Pinpoint the cell where the given text exists, returning its (x, y) midpoint coordinate. 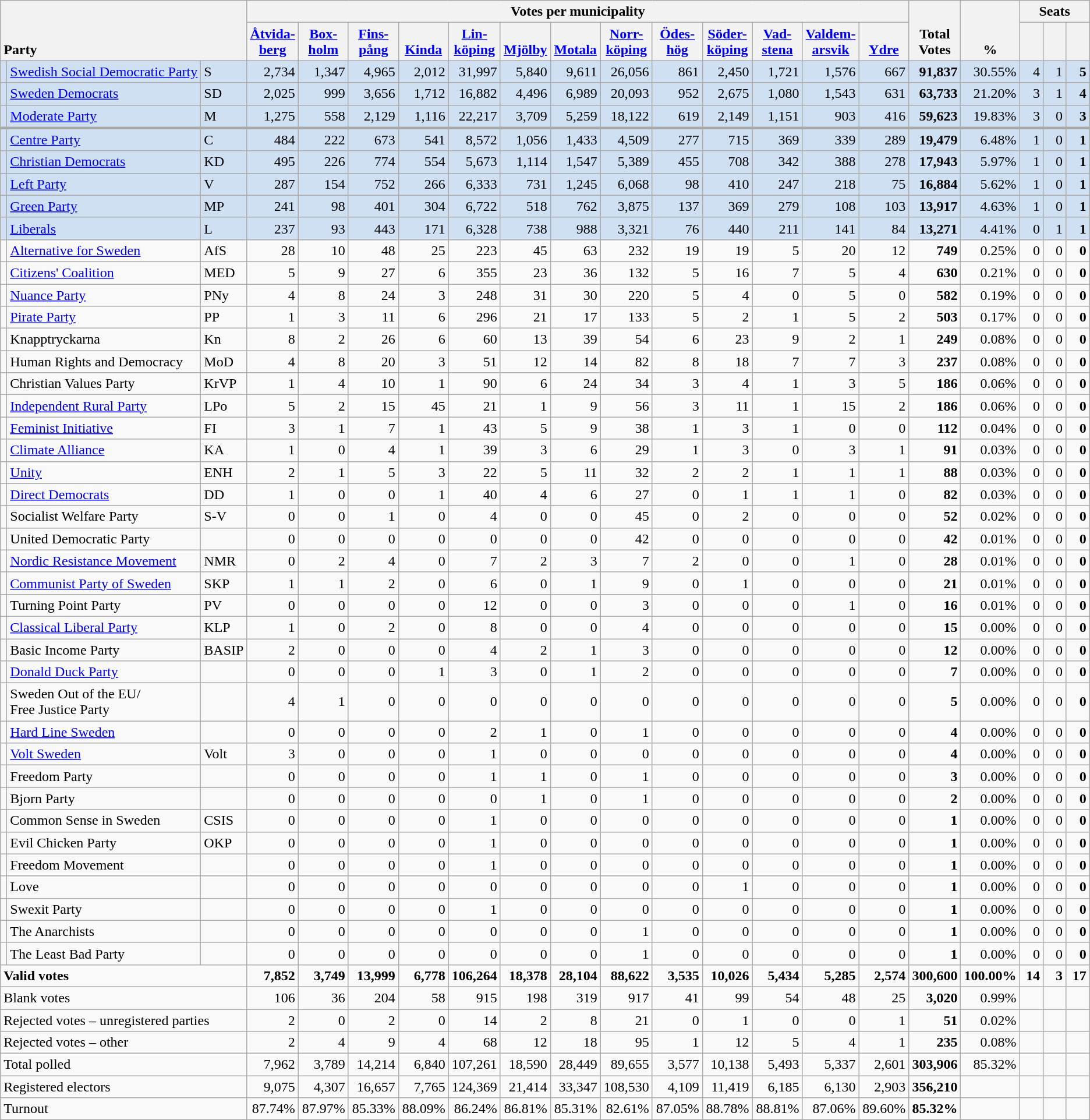
S-V (224, 517)
LPo (224, 406)
4,509 (627, 140)
43 (474, 428)
1,712 (423, 94)
2,675 (727, 94)
Nuance Party (104, 295)
774 (373, 162)
Knapptryckarna (104, 340)
Total polled (123, 1065)
7,852 (272, 976)
198 (525, 998)
Bjorn Party (104, 799)
Christian Democrats (104, 162)
SKP (224, 583)
87.74% (272, 1109)
667 (884, 72)
0.17% (990, 317)
34 (627, 384)
14,214 (373, 1065)
28,449 (575, 1065)
OKP (224, 843)
58 (423, 998)
KD (224, 162)
6,068 (627, 184)
137 (677, 206)
21.20% (990, 94)
38 (627, 428)
88.81% (777, 1109)
5,673 (474, 162)
6,328 (474, 228)
Rejected votes – other (123, 1043)
999 (323, 94)
Christian Values Party (104, 384)
Party (123, 30)
2,734 (272, 72)
Kinda (423, 42)
296 (474, 317)
356,210 (935, 1087)
Freedom Party (104, 776)
Unity (104, 472)
749 (935, 250)
Swexit Party (104, 909)
Ödes- hög (677, 42)
19.83% (990, 116)
United Democratic Party (104, 539)
752 (373, 184)
CSIS (224, 821)
339 (830, 140)
5,285 (830, 976)
952 (677, 94)
88.09% (423, 1109)
132 (627, 273)
279 (777, 206)
Valdem- arsvik (830, 42)
Vad- stena (777, 42)
NMR (224, 561)
52 (935, 517)
222 (323, 140)
22 (474, 472)
Fins- pång (373, 42)
762 (575, 206)
6,185 (777, 1087)
266 (423, 184)
Box- holm (323, 42)
13,917 (935, 206)
Centre Party (104, 140)
1,116 (423, 116)
87.06% (830, 1109)
738 (525, 228)
16,884 (935, 184)
2,903 (884, 1087)
861 (677, 72)
Mjölby (525, 42)
30 (575, 295)
355 (474, 273)
7,962 (272, 1065)
154 (323, 184)
19,479 (935, 140)
% (990, 30)
31,997 (474, 72)
Basic Income Party (104, 649)
Turnout (123, 1109)
915 (474, 998)
Rejected votes – unregistered parties (123, 1020)
PP (224, 317)
Seats (1054, 12)
204 (373, 998)
3,709 (525, 116)
Kn (224, 340)
241 (272, 206)
1,275 (272, 116)
9,075 (272, 1087)
93 (323, 228)
88 (935, 472)
5,337 (830, 1065)
1,576 (830, 72)
112 (935, 428)
13 (525, 340)
10,138 (727, 1065)
582 (935, 295)
7,765 (423, 1087)
Common Sense in Sweden (104, 821)
86.24% (474, 1109)
171 (423, 228)
6,130 (830, 1087)
V (224, 184)
100.00% (990, 976)
401 (373, 206)
86.81% (525, 1109)
277 (677, 140)
4,496 (525, 94)
Motala (575, 42)
2,129 (373, 116)
Green Party (104, 206)
0.21% (990, 273)
4,307 (323, 1087)
731 (525, 184)
6,333 (474, 184)
917 (627, 998)
MoD (224, 362)
211 (777, 228)
1,245 (575, 184)
Independent Rural Party (104, 406)
PNy (224, 295)
The Least Bad Party (104, 953)
1,056 (525, 140)
673 (373, 140)
287 (272, 184)
M (224, 116)
MP (224, 206)
440 (727, 228)
Votes per municipality (578, 12)
29 (627, 450)
289 (884, 140)
903 (830, 116)
Liberals (104, 228)
Valid votes (123, 976)
ENH (224, 472)
124,369 (474, 1087)
26,056 (627, 72)
5,493 (777, 1065)
278 (884, 162)
S (224, 72)
2,574 (884, 976)
220 (627, 295)
5,389 (627, 162)
5,840 (525, 72)
Volt Sweden (104, 754)
75 (884, 184)
3,875 (627, 206)
AfS (224, 250)
300,600 (935, 976)
33,347 (575, 1087)
Total Votes (935, 30)
Donald Duck Party (104, 672)
82.61% (627, 1109)
416 (884, 116)
31 (525, 295)
108 (830, 206)
2,025 (272, 94)
226 (323, 162)
KrVP (224, 384)
Ydre (884, 42)
3,577 (677, 1065)
88,622 (627, 976)
141 (830, 228)
Alternative for Sweden (104, 250)
715 (727, 140)
85.31% (575, 1109)
Swedish Social Democratic Party (104, 72)
18,122 (627, 116)
304 (423, 206)
554 (423, 162)
Åtvida- berg (272, 42)
249 (935, 340)
3,020 (935, 998)
C (224, 140)
1,151 (777, 116)
9,611 (575, 72)
68 (474, 1043)
388 (830, 162)
32 (627, 472)
6,722 (474, 206)
1,080 (777, 94)
410 (727, 184)
Evil Chicken Party (104, 843)
28,104 (575, 976)
303,906 (935, 1065)
5.62% (990, 184)
Norr- köping (627, 42)
Moderate Party (104, 116)
87.05% (677, 1109)
3,656 (373, 94)
90 (474, 384)
484 (272, 140)
Sweden Out of the EU/Free Justice Party (104, 702)
1,721 (777, 72)
SD (224, 94)
106 (272, 998)
16,882 (474, 94)
99 (727, 998)
0.99% (990, 998)
Left Party (104, 184)
232 (627, 250)
6,989 (575, 94)
Blank votes (123, 998)
41 (677, 998)
Sweden Democrats (104, 94)
Söder- köping (727, 42)
342 (777, 162)
5.97% (990, 162)
89.60% (884, 1109)
60 (474, 340)
631 (884, 94)
2,149 (727, 116)
6.48% (990, 140)
84 (884, 228)
Human Rights and Democracy (104, 362)
MED (224, 273)
988 (575, 228)
56 (627, 406)
PV (224, 605)
88.78% (727, 1109)
FI (224, 428)
518 (525, 206)
63,733 (935, 94)
89,655 (627, 1065)
76 (677, 228)
21,414 (525, 1087)
Turning Point Party (104, 605)
4,109 (677, 1087)
4.63% (990, 206)
Classical Liberal Party (104, 627)
95 (627, 1043)
4,965 (373, 72)
5,259 (575, 116)
10,026 (727, 976)
Hard Line Sweden (104, 732)
DD (224, 494)
103 (884, 206)
558 (323, 116)
Volt (224, 754)
455 (677, 162)
3,535 (677, 976)
85.33% (373, 1109)
495 (272, 162)
248 (474, 295)
Feminist Initiative (104, 428)
107,261 (474, 1065)
59,623 (935, 116)
108,530 (627, 1087)
KLP (224, 627)
13,999 (373, 976)
223 (474, 250)
87.97% (323, 1109)
11,419 (727, 1087)
1,547 (575, 162)
1,543 (830, 94)
Pirate Party (104, 317)
106,264 (474, 976)
1,347 (323, 72)
619 (677, 116)
91,837 (935, 72)
Registered electors (123, 1087)
BASIP (224, 649)
26 (373, 340)
22,217 (474, 116)
Citizens' Coalition (104, 273)
Lin- köping (474, 42)
L (224, 228)
133 (627, 317)
Nordic Resistance Movement (104, 561)
Communist Party of Sweden (104, 583)
Direct Democrats (104, 494)
Climate Alliance (104, 450)
Socialist Welfare Party (104, 517)
30.55% (990, 72)
3,321 (627, 228)
541 (423, 140)
17,943 (935, 162)
40 (474, 494)
247 (777, 184)
2,450 (727, 72)
91 (935, 450)
13,271 (935, 228)
6,840 (423, 1065)
Love (104, 887)
8,572 (474, 140)
218 (830, 184)
0.19% (990, 295)
4.41% (990, 228)
1,114 (525, 162)
6,778 (423, 976)
3,789 (323, 1065)
2,601 (884, 1065)
18,378 (525, 976)
KA (224, 450)
319 (575, 998)
0.25% (990, 250)
708 (727, 162)
20,093 (627, 94)
18,590 (525, 1065)
16,657 (373, 1087)
503 (935, 317)
5,434 (777, 976)
63 (575, 250)
The Anarchists (104, 931)
2,012 (423, 72)
Freedom Movement (104, 865)
0.04% (990, 428)
235 (935, 1043)
443 (373, 228)
3,749 (323, 976)
1,433 (575, 140)
630 (935, 273)
